Capture the cell that displays the provided text and extract its (x, y) central coordinate. 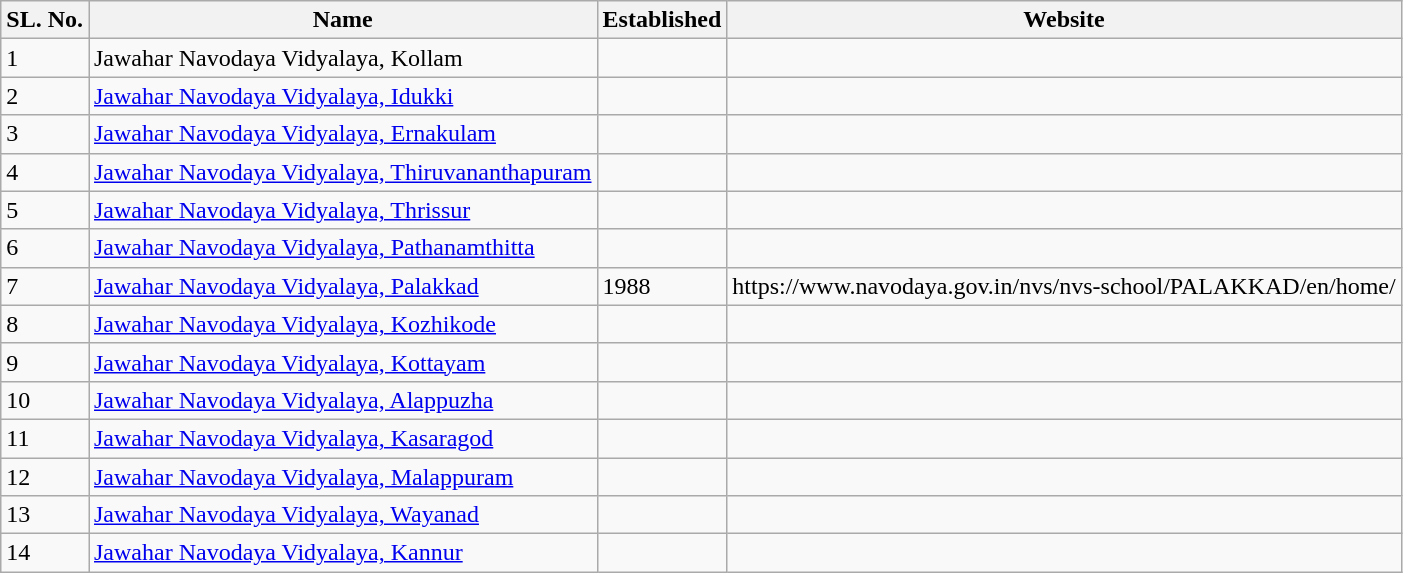
SL. No. (45, 20)
Jawahar Navodaya Vidyalaya, Palakkad (342, 286)
3 (45, 134)
Jawahar Navodaya Vidyalaya, Alappuzha (342, 400)
Jawahar Navodaya Vidyalaya, Kozhikode (342, 324)
1988 (662, 286)
11 (45, 438)
10 (45, 400)
Jawahar Navodaya Vidyalaya, Kollam (342, 58)
https://www.navodaya.gov.in/nvs/nvs-school/PALAKKAD/en/home/ (1064, 286)
4 (45, 172)
Jawahar Navodaya Vidyalaya, Kannur (342, 553)
Jawahar Navodaya Vidyalaya, Pathanamthitta (342, 248)
1 (45, 58)
9 (45, 362)
Jawahar Navodaya Vidyalaya, Kasaragod (342, 438)
Website (1064, 20)
13 (45, 515)
14 (45, 553)
Name (342, 20)
Established (662, 20)
2 (45, 96)
Jawahar Navodaya Vidyalaya, Ernakulam (342, 134)
5 (45, 210)
8 (45, 324)
Jawahar Navodaya Vidyalaya, Thiruvananthapuram (342, 172)
Jawahar Navodaya Vidyalaya, Idukki (342, 96)
Jawahar Navodaya Vidyalaya, Wayanad (342, 515)
Jawahar Navodaya Vidyalaya, Thrissur (342, 210)
6 (45, 248)
Jawahar Navodaya Vidyalaya, Kottayam (342, 362)
Jawahar Navodaya Vidyalaya, Malappuram (342, 477)
7 (45, 286)
12 (45, 477)
